Detect which cell encompasses the target text, then output its [X, Y] center coordinate. 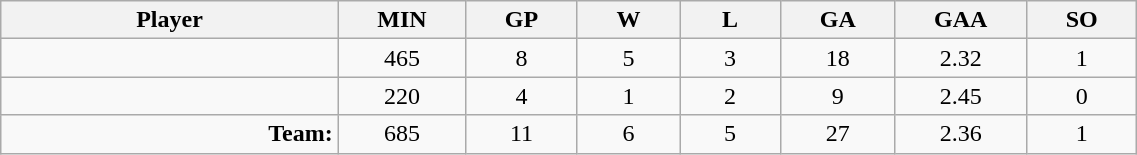
11 [522, 134]
220 [402, 96]
2.45 [961, 96]
W [628, 20]
18 [838, 58]
465 [402, 58]
4 [522, 96]
SO [1081, 20]
MIN [402, 20]
L [730, 20]
Team: [170, 134]
9 [838, 96]
GA [838, 20]
0 [1081, 96]
6 [628, 134]
Player [170, 20]
27 [838, 134]
2.36 [961, 134]
GAA [961, 20]
3 [730, 58]
GP [522, 20]
2 [730, 96]
685 [402, 134]
8 [522, 58]
2.32 [961, 58]
